Return (X, Y) of the center of cell containing provided text 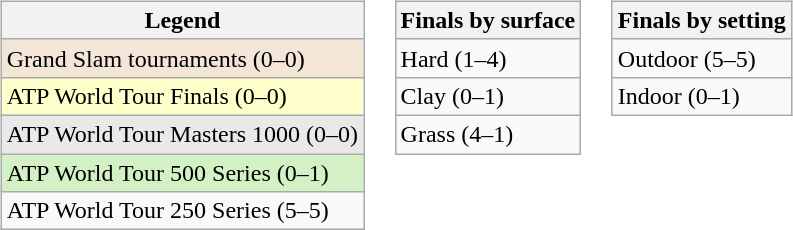
Finals by surface (488, 20)
ATP World Tour Finals (0–0) (182, 96)
ATP World Tour 500 Series (0–1) (182, 173)
Outdoor (5–5) (702, 58)
Indoor (0–1) (702, 96)
Clay (0–1) (488, 96)
Grass (4–1) (488, 134)
ATP World Tour 250 Series (5–5) (182, 211)
ATP World Tour Masters 1000 (0–0) (182, 134)
Grand Slam tournaments (0–0) (182, 58)
Finals by setting (702, 20)
Hard (1–4) (488, 58)
Legend (182, 20)
